Provide the [x, y] coordinate of the cell's center where the given text is located.  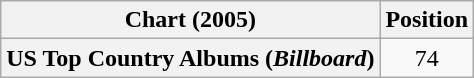
Position [427, 20]
74 [427, 58]
Chart (2005) [190, 20]
US Top Country Albums (Billboard) [190, 58]
